Extract the [X, Y] coordinate from the center of the cell holding the provided text.  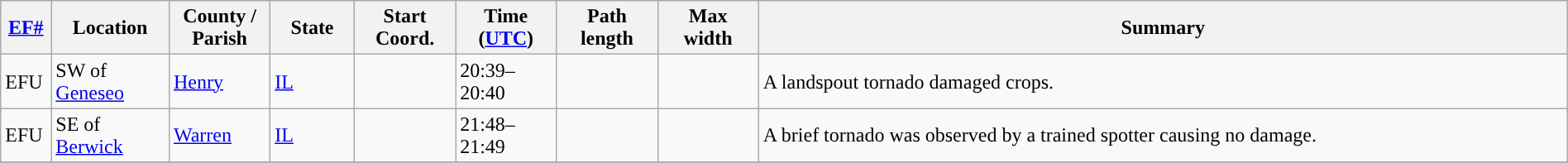
A landspout tornado damaged crops. [1163, 81]
Warren [219, 136]
County / Parish [219, 28]
SE of Berwick [111, 136]
EF# [26, 28]
State [313, 28]
Summary [1163, 28]
20:39–20:40 [506, 81]
A brief tornado was observed by a trained spotter causing no damage. [1163, 136]
Max width [708, 28]
Path length [607, 28]
Start Coord. [404, 28]
Time (UTC) [506, 28]
SW of Geneseo [111, 81]
Henry [219, 81]
Location [111, 28]
21:48–21:49 [506, 136]
